Detect which cell encompasses the target text, then output its [x, y] center coordinate. 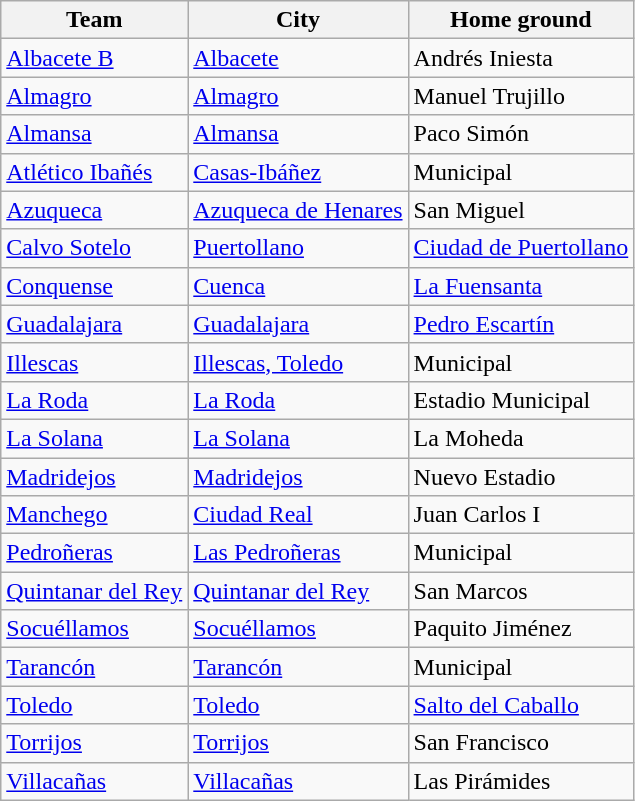
Nuevo Estadio [521, 477]
Atlético Ibañés [94, 172]
Ciudad de Puertollano [521, 248]
Andrés Iniesta [521, 58]
La Moheda [521, 438]
Conquense [94, 286]
Illescas, Toledo [298, 362]
Estadio Municipal [521, 400]
Las Pedroñeras [298, 553]
Ciudad Real [298, 515]
Juan Carlos I [521, 515]
Pedroñeras [94, 553]
Puertollano [298, 248]
City [298, 20]
Manchego [94, 515]
Illescas [94, 362]
La Fuensanta [521, 286]
Las Pirámides [521, 781]
Manuel Trujillo [521, 96]
Azuqueca [94, 210]
Pedro Escartín [521, 324]
Paco Simón [521, 134]
San Marcos [521, 591]
Cuenca [298, 286]
Salto del Caballo [521, 705]
San Francisco [521, 743]
Home ground [521, 20]
Team [94, 20]
Albacete B [94, 58]
Casas-Ibáñez [298, 172]
Calvo Sotelo [94, 248]
San Miguel [521, 210]
Albacete [298, 58]
Azuqueca de Henares [298, 210]
Paquito Jiménez [521, 629]
